Find where the given text appears and provide that cell's center as [x, y] coordinate. 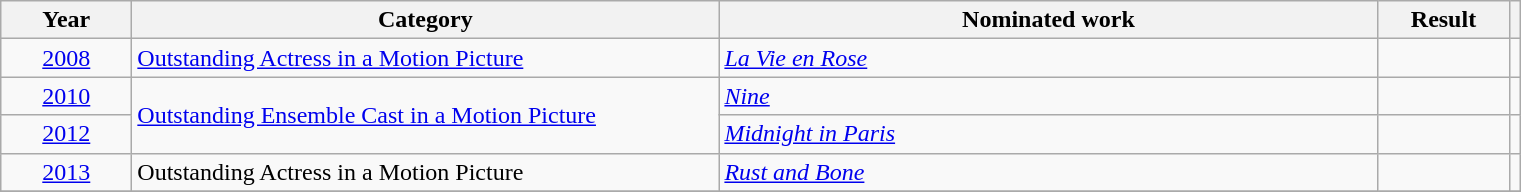
2013 [66, 172]
La Vie en Rose [1048, 58]
Rust and Bone [1048, 172]
Result [1444, 20]
Nominated work [1048, 20]
2012 [66, 134]
Category [426, 20]
Midnight in Paris [1048, 134]
Year [66, 20]
Outstanding Ensemble Cast in a Motion Picture [426, 115]
Nine [1048, 96]
2010 [66, 96]
2008 [66, 58]
